Extract the [x, y] coordinate from the center of the cell holding the provided text.  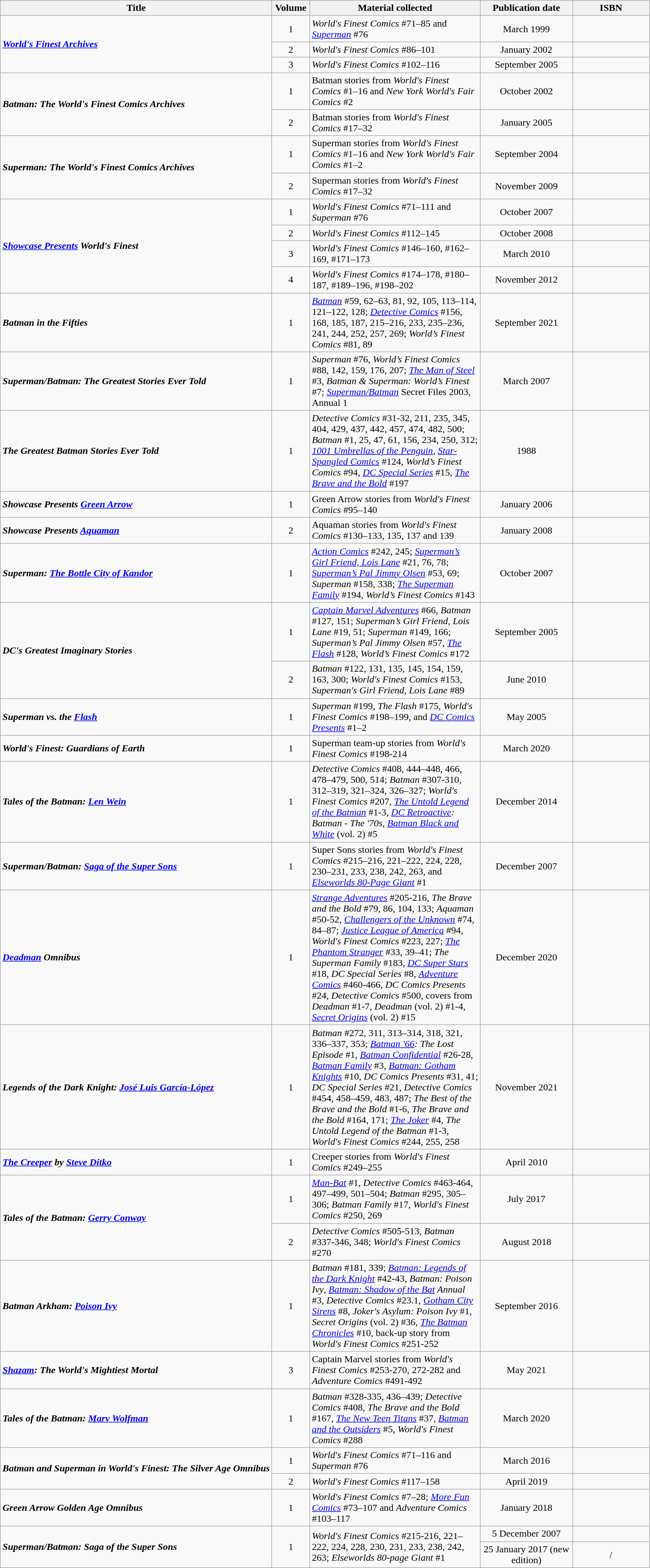
World's Finest Comics #215-216, 221–222, 224, 228, 230, 231, 233, 238, 242, 263; Elseworlds 80-page Giant #1 [395, 1547]
March 2016 [526, 1461]
/ [611, 1554]
World's Finest: Guardians of Earth [136, 748]
December 2020 [526, 958]
March 1999 [526, 29]
March 2010 [526, 254]
Captain Marvel stories from World's Finest Comics #253-270, 272-282 and Adventure Comics #491-492 [395, 1370]
September 2016 [526, 1306]
May 2005 [526, 717]
January 2006 [526, 504]
ISBN [611, 8]
Man-Bat #1, Detective Comics #463-464, 497–499, 501–504; Batman #295, 305–306; Batman Family #17, World's Finest Comics #250, 269 [395, 1199]
World's Finest Comics #112–145 [395, 233]
January 2002 [526, 50]
Detective Comics #505-513, Batman #337-346, 348; World's Finest Comics #270 [395, 1242]
November 2009 [526, 186]
Aquaman stories from World's Finest Comics #130–133, 135, 137 and 139 [395, 531]
November 2012 [526, 279]
Batman #122, 131, 135, 145, 154, 159, 163, 300; World's Finest Comics #153, Superman's Girl Friend, Lois Lane #89 [395, 680]
Batman and Superman in World's Finest: The Silver Age Omnibus [136, 1468]
The Creeper by Steve Ditko [136, 1162]
April 2010 [526, 1162]
Batman in the Fifties [136, 323]
October 2002 [526, 91]
Showcase Presents World's Finest [136, 246]
December 2007 [526, 866]
January 2008 [526, 531]
Superman #199, The Flash #175, World's Finest Comics #198–199, and DC Comics Presents #1–2 [395, 717]
World's Finest Comics #102–116 [395, 65]
World's Finest Comics #71–111 and Superman #76 [395, 212]
July 2017 [526, 1199]
Green Arrow Golden Age Omnibus [136, 1508]
Title [136, 8]
Superman/Batman: The Greatest Stories Ever Told [136, 381]
The Greatest Batman Stories Ever Told [136, 451]
Deadman Omnibus [136, 958]
Tales of the Batman: Len Wein [136, 802]
April 2019 [526, 1481]
Green Arrow stories from World's Finest Comics #95–140 [395, 504]
Superman team-up stories from World's Finest Comics #198-214 [395, 748]
January 2005 [526, 122]
December 2014 [526, 802]
Showcase Presents Green Arrow [136, 504]
Superman: The Bottle City of Kandor [136, 573]
Creeper stories from World's Finest Comics #249–255 [395, 1162]
Superman: The World's Finest Comics Archives [136, 168]
4 [291, 279]
5 December 2007 [526, 1534]
August 2018 [526, 1242]
June 2010 [526, 680]
1988 [526, 451]
Material collected [395, 8]
January 2018 [526, 1508]
Shazam: The World's Mightiest Mortal [136, 1370]
World's Finest Comics #71–116 and Superman #76 [395, 1461]
Batman stories from World's Finest Comics #1–16 and New York World's Fair Comics #2 [395, 91]
Tales of the Batman: Gerry Conway [136, 1218]
Legends of the Dark Knight: José Luis García-López [136, 1087]
Batman: The World's Finest Comics Archives [136, 104]
25 January 2017 (new edition) [526, 1554]
Superman vs. the Flash [136, 717]
Volume [291, 8]
November 2021 [526, 1087]
World's Finest Comics #117–158 [395, 1481]
Super Sons stories from World's Finest Comics #215–216, 221–222, 224, 228, 230–231, 233, 238, 242, 263, and Elseworlds 80-Page Giant #1 [395, 866]
Batman stories from World's Finest Comics #17–32 [395, 122]
World's Finest Comics #86–101 [395, 50]
Batman Arkham: Poison Ivy [136, 1306]
World's Finest Comics #7–28; More Fun Comics #73–107 and Adventure Comics #103–117 [395, 1508]
World's Finest Comics #71–85 and Superman #76 [395, 29]
Superman stories from World's Finest Comics #1–16 and New York World's Fair Comics #1–2 [395, 154]
Showcase Presents Aquaman [136, 531]
DC's Greatest Imaginary Stories [136, 650]
Tales of the Batman: Marv Wolfman [136, 1418]
October 2008 [526, 233]
September 2021 [526, 323]
Publication date [526, 8]
Superman stories from World's Finest Comics #17–32 [395, 186]
March 2007 [526, 381]
World's Finest Comics #146–160, #162–169, #171–173 [395, 254]
May 2021 [526, 1370]
September 2004 [526, 154]
World's Finest Archives [136, 44]
World's Finest Comics #174–178, #180–187, #189–196, #198–202 [395, 279]
